Return [x, y] of the center of cell containing provided text 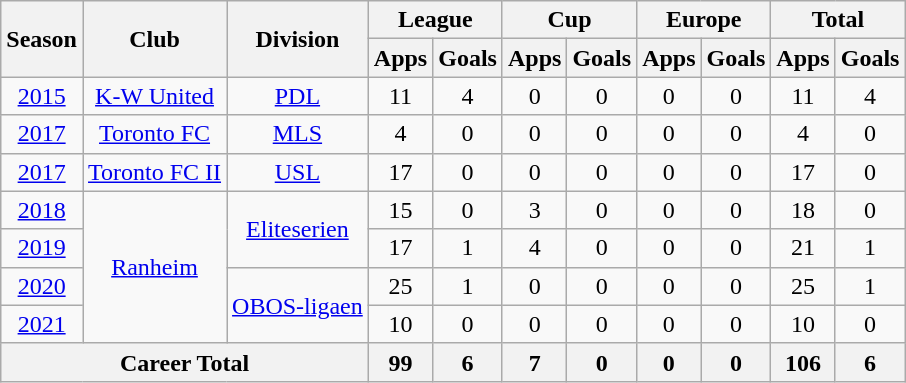
K-W United [154, 96]
2019 [42, 248]
League [435, 20]
15 [400, 210]
Toronto FC [154, 134]
2015 [42, 96]
USL [298, 172]
Cup [569, 20]
Eliteserien [298, 229]
106 [803, 362]
3 [534, 210]
Season [42, 39]
7 [534, 362]
Total [838, 20]
Club [154, 39]
2021 [42, 324]
OBOS-ligaen [298, 305]
Toronto FC II [154, 172]
PDL [298, 96]
Europe [704, 20]
99 [400, 362]
Division [298, 39]
Ranheim [154, 267]
2020 [42, 286]
MLS [298, 134]
18 [803, 210]
21 [803, 248]
Career Total [185, 362]
2018 [42, 210]
